Return (X, Y) of the center of cell containing provided text 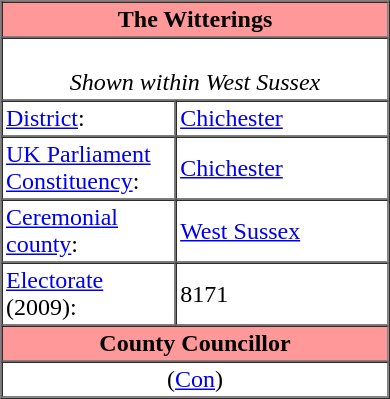
County Councillor (196, 344)
West Sussex (282, 232)
8171 (282, 294)
(Con) (196, 380)
Ceremonial county: (89, 232)
The Witterings (196, 20)
District: (89, 118)
Shown within West Sussex (196, 70)
Electorate (2009): (89, 294)
UK Parliament Constituency: (89, 168)
